For the text-containing cell, return its midpoint in [X, Y] coordinate format. 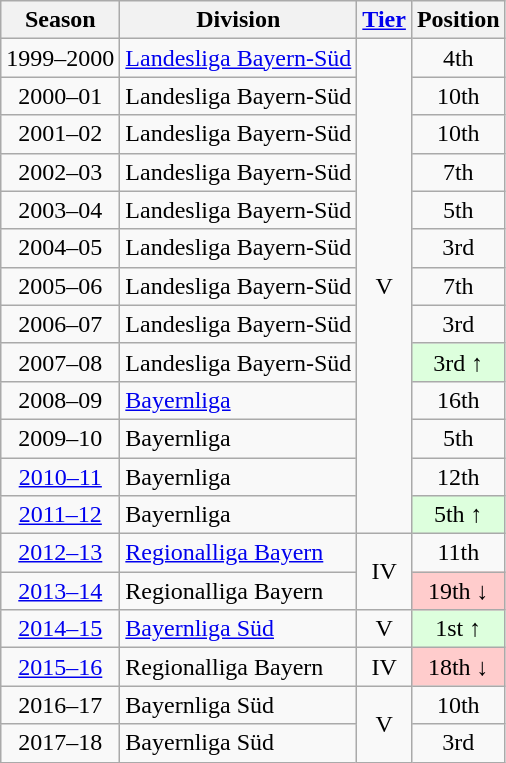
2002–03 [60, 172]
2013–14 [60, 591]
12th [458, 477]
4th [458, 58]
2011–12 [60, 515]
11th [458, 553]
16th [458, 400]
1999–2000 [60, 58]
2009–10 [60, 438]
1st ↑ [458, 629]
19th ↓ [458, 591]
2007–08 [60, 362]
2012–13 [60, 553]
Season [60, 20]
2000–01 [60, 96]
2010–11 [60, 477]
18th ↓ [458, 667]
Position [458, 20]
Division [238, 20]
2015–16 [60, 667]
3rd ↑ [458, 362]
2006–07 [60, 324]
5th ↑ [458, 515]
2017–18 [60, 743]
2005–06 [60, 286]
2014–15 [60, 629]
2003–04 [60, 210]
2001–02 [60, 134]
2008–09 [60, 400]
2016–17 [60, 705]
2004–05 [60, 248]
Tier [384, 20]
